Locate the cell with the specified text and output its [x, y] center coordinate. 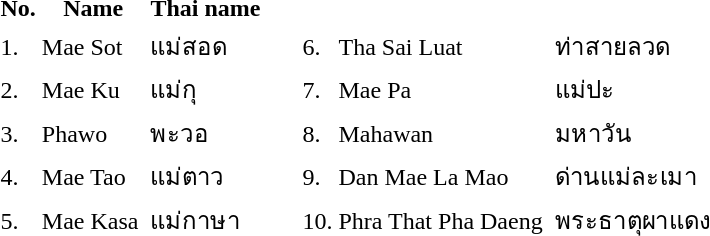
Tha Sai Luat [444, 46]
7. [318, 90]
Mae Ku [93, 90]
Phawo [93, 133]
แม่ตาว [206, 176]
8. [318, 133]
6. [318, 46]
9. [318, 176]
Mae Pa [444, 90]
พะวอ [206, 133]
แม่กุ [206, 90]
Mae Sot [93, 46]
Mae Tao [93, 176]
Mahawan [444, 133]
แม่สอด [206, 46]
Dan Mae La Mao [444, 176]
